Return [x, y] of the center of cell containing provided text 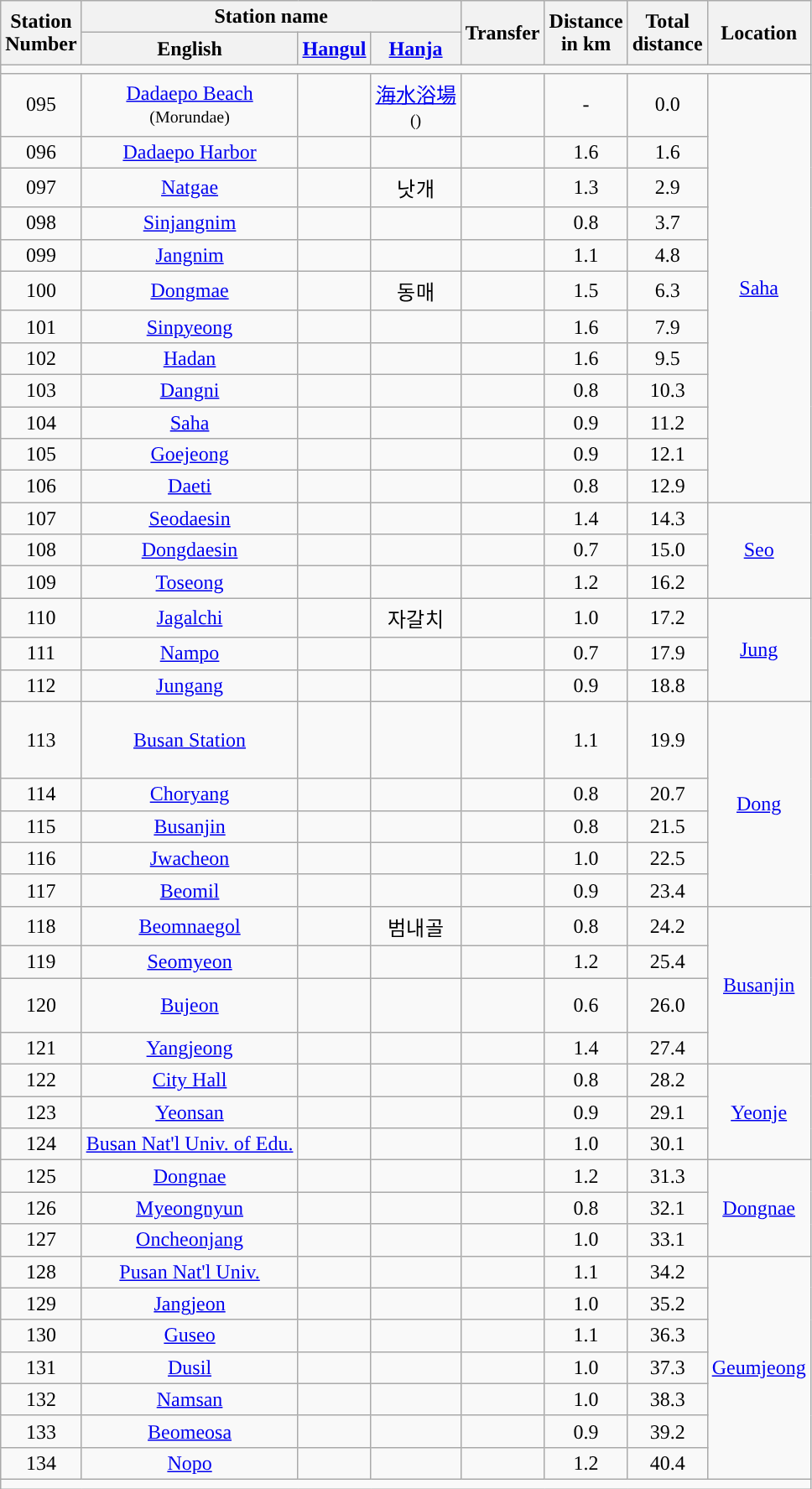
120 [41, 1005]
17.2 [668, 617]
131 [41, 1367]
15.0 [668, 550]
범내골 [416, 926]
Sinjangnim [190, 223]
22.5 [668, 858]
Seodaesin [190, 518]
Jung [758, 649]
Transfer [502, 33]
10.3 [668, 390]
39.2 [668, 1431]
6.3 [668, 290]
125 [41, 1176]
Station name [271, 17]
Oncheonjang [190, 1240]
Hadan [190, 358]
19.9 [668, 740]
132 [41, 1399]
127 [41, 1240]
25.4 [668, 961]
107 [41, 518]
Hangul [334, 49]
Jangnim [190, 255]
20.7 [668, 794]
Distancein km [586, 33]
35.2 [668, 1304]
104 [41, 422]
102 [41, 358]
Myeongnyun [190, 1208]
Seomyeon [190, 961]
Beomnaegol [190, 926]
Yeonsan [190, 1112]
Dusil [190, 1367]
Dongdaesin [190, 550]
134 [41, 1463]
7.9 [668, 326]
Yeonje [758, 1112]
32.1 [668, 1208]
Totaldistance [668, 33]
StationNumber [41, 33]
Nopo [190, 1463]
14.3 [668, 518]
124 [41, 1144]
海水浴場() [416, 105]
36.3 [668, 1335]
Dadaepo Harbor [190, 152]
11.2 [668, 422]
097 [41, 188]
119 [41, 961]
Namsan [190, 1399]
28.2 [668, 1080]
128 [41, 1272]
English [190, 49]
Yangjeong [190, 1049]
117 [41, 890]
106 [41, 487]
Dadaepo Beach(Morundae) [190, 105]
109 [41, 582]
Jungang [190, 685]
Bujeon [190, 1005]
9.5 [668, 358]
Pusan Nat'l Univ. [190, 1272]
34.2 [668, 1272]
Seo [758, 550]
101 [41, 326]
40.4 [668, 1463]
110 [41, 617]
115 [41, 826]
29.1 [668, 1112]
126 [41, 1208]
Sinpyeong [190, 326]
33.1 [668, 1240]
Busan Nat'l Univ. of Edu. [190, 1144]
Jwacheon [190, 858]
23.4 [668, 890]
1.5 [586, 290]
Guseo [190, 1335]
114 [41, 794]
123 [41, 1112]
37.3 [668, 1367]
18.8 [668, 685]
Dangni [190, 390]
31.3 [668, 1176]
Choryang [190, 794]
12.9 [668, 487]
Jagalchi [190, 617]
Toseong [190, 582]
0.6 [586, 1005]
111 [41, 653]
Jangjeon [190, 1304]
동매 [416, 290]
낫개 [416, 188]
자갈치 [416, 617]
122 [41, 1080]
Natgae [190, 188]
26.0 [668, 1005]
112 [41, 685]
4.8 [668, 255]
103 [41, 390]
096 [41, 152]
3.7 [668, 223]
1.3 [586, 188]
Goejeong [190, 455]
133 [41, 1431]
Location [758, 33]
Daeti [190, 487]
130 [41, 1335]
Dong [758, 804]
30.1 [668, 1144]
Geumjeong [758, 1367]
0.0 [668, 105]
Beomeosa [190, 1431]
24.2 [668, 926]
098 [41, 223]
129 [41, 1304]
121 [41, 1049]
Beomil [190, 890]
12.1 [668, 455]
Nampo [190, 653]
095 [41, 105]
116 [41, 858]
Busan Station [190, 740]
16.2 [668, 582]
City Hall [190, 1080]
099 [41, 255]
Hanja [416, 49]
100 [41, 290]
113 [41, 740]
27.4 [668, 1049]
105 [41, 455]
108 [41, 550]
118 [41, 926]
21.5 [668, 826]
17.9 [668, 653]
Dongmae [190, 290]
2.9 [668, 188]
- [586, 105]
38.3 [668, 1399]
